Detect which cell encompasses the target text, then output its [x, y] center coordinate. 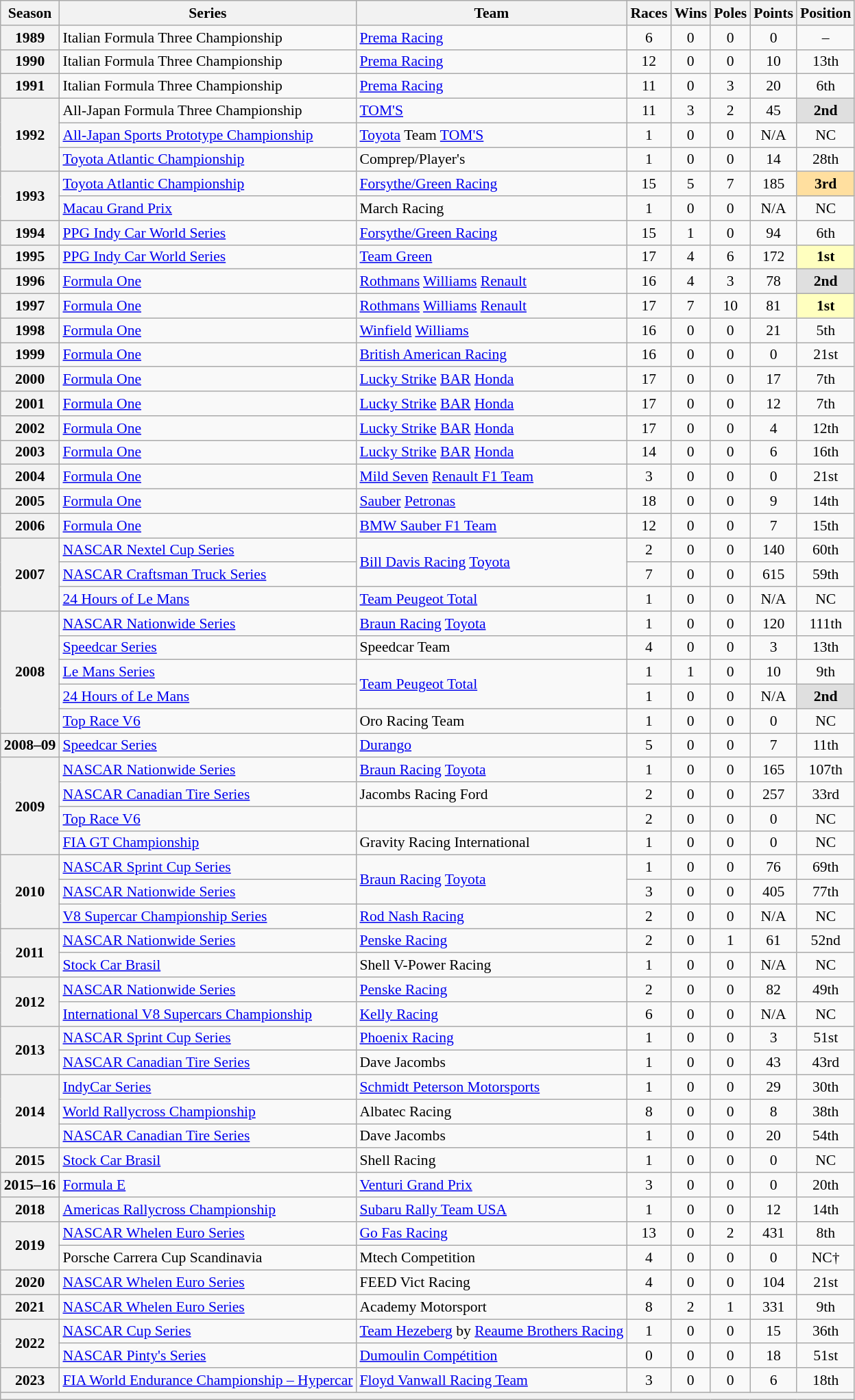
77th [826, 892]
12th [826, 428]
2018 [30, 1209]
Comprep/Player's [491, 160]
78 [773, 282]
Toyota Team TOM'S [491, 135]
Mtech Competition [491, 1258]
2000 [30, 380]
Phoenix Racing [491, 1038]
1998 [30, 330]
33rd [826, 794]
Kelly Racing [491, 1014]
Sauber Petronas [491, 502]
TOM'S [491, 111]
82 [773, 990]
2021 [30, 1307]
Bill Davis Racing Toyota [491, 562]
2020 [30, 1283]
Venturi Grand Prix [491, 1185]
120 [773, 624]
1992 [30, 136]
Shell Racing [491, 1161]
NASCAR Nextel Cup Series [207, 550]
1991 [30, 86]
49th [826, 990]
11th [826, 746]
Gravity Racing International [491, 843]
61 [773, 941]
Macau Grand Prix [207, 208]
2023 [30, 1380]
8th [826, 1233]
69th [826, 868]
60th [826, 550]
59th [826, 575]
Series [207, 13]
2003 [30, 452]
Races [649, 13]
257 [773, 794]
2007 [30, 574]
Rod Nash Racing [491, 916]
21 [773, 330]
81 [773, 306]
94 [773, 233]
Porsche Carrera Cup Scandinavia [207, 1258]
1993 [30, 196]
Position [826, 13]
V8 Supercar Championship Series [207, 916]
Mild Seven Renault F1 Team [491, 477]
43rd [826, 1063]
International V8 Supercars Championship [207, 1014]
Albatec Racing [491, 1112]
Winfield Williams [491, 330]
Academy Motorsport [491, 1307]
2005 [30, 502]
March Racing [491, 208]
Americas Rallycross Championship [207, 1209]
1994 [30, 233]
2015–16 [30, 1185]
Wins [690, 13]
Formula E [207, 1185]
1995 [30, 257]
43 [773, 1063]
Schmidt Peterson Motorsports [491, 1088]
76 [773, 868]
FEED Vict Racing [491, 1283]
FIA World Endurance Championship – Hypercar [207, 1380]
54th [826, 1136]
Speedcar Team [491, 648]
2019 [30, 1246]
2011 [30, 953]
1997 [30, 306]
140 [773, 550]
16th [826, 452]
NASCAR Craftsman Truck Series [207, 575]
38th [826, 1112]
18th [826, 1380]
1990 [30, 62]
Le Mans Series [207, 672]
111th [826, 624]
15th [826, 526]
Team Hezeberg by Reaume Brothers Racing [491, 1331]
NC† [826, 1258]
BMW Sauber F1 Team [491, 526]
2006 [30, 526]
– [826, 38]
29 [773, 1088]
NASCAR Cup Series [207, 1331]
All-Japan Formula Three Championship [207, 111]
36th [826, 1331]
9 [773, 502]
2001 [30, 404]
All-Japan Sports Prototype Championship [207, 135]
2022 [30, 1343]
1996 [30, 282]
Subaru Rally Team USA [491, 1209]
2014 [30, 1112]
20th [826, 1185]
13 [649, 1233]
3rd [826, 184]
Season [30, 13]
Poles [730, 13]
British American Racing [491, 355]
45 [773, 111]
107th [826, 770]
405 [773, 892]
2008–09 [30, 746]
Team [491, 13]
104 [773, 1283]
2008 [30, 672]
IndyCar Series [207, 1088]
185 [773, 184]
2009 [30, 807]
28th [826, 160]
Floyd Vanwall Racing Team [491, 1380]
Dumoulin Compétition [491, 1356]
172 [773, 257]
431 [773, 1233]
30th [826, 1088]
NASCAR Pinty's Series [207, 1356]
2002 [30, 428]
Go Fas Racing [491, 1233]
Oro Racing Team [491, 721]
2010 [30, 892]
Shell V-Power Racing [491, 966]
2013 [30, 1050]
615 [773, 575]
52nd [826, 941]
Team Green [491, 257]
331 [773, 1307]
Points [773, 13]
2012 [30, 1002]
Jacombs Racing Ford [491, 794]
2004 [30, 477]
1989 [30, 38]
1999 [30, 355]
2015 [30, 1161]
FIA GT Championship [207, 843]
5th [826, 330]
165 [773, 770]
Durango [491, 746]
World Rallycross Championship [207, 1112]
